Capture the cell that displays the provided text and extract its [X, Y] central coordinate. 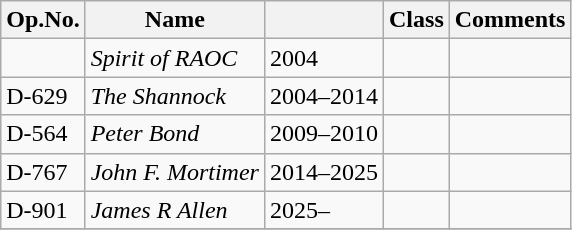
D-629 [43, 96]
D-564 [43, 134]
Name [174, 20]
Spirit of RAOC [174, 58]
Comments [510, 20]
2025– [324, 210]
D-901 [43, 210]
2014–2025 [324, 172]
2004–2014 [324, 96]
Op.No. [43, 20]
John F. Mortimer [174, 172]
2009–2010 [324, 134]
Peter Bond [174, 134]
James R Allen [174, 210]
D-767 [43, 172]
The Shannock [174, 96]
Class [417, 20]
2004 [324, 58]
